Capture the cell that displays the provided text and extract its [x, y] central coordinate. 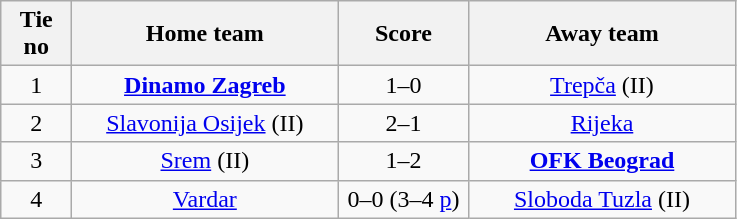
Trepča (II) [602, 85]
2–1 [404, 123]
1–2 [404, 161]
Vardar [205, 199]
Sloboda Tuzla (II) [602, 199]
0–0 (3–4 p) [404, 199]
1 [36, 85]
Tie no [36, 34]
OFK Beograd [602, 161]
1–0 [404, 85]
Home team [205, 34]
2 [36, 123]
3 [36, 161]
Srem (II) [205, 161]
Slavonija Osijek (II) [205, 123]
Score [404, 34]
Dinamo Zagreb [205, 85]
Rijeka [602, 123]
4 [36, 199]
Away team [602, 34]
